Return [x, y] of the center of cell containing provided text 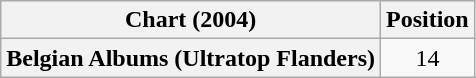
Belgian Albums (Ultratop Flanders) [191, 58]
Chart (2004) [191, 20]
Position [428, 20]
14 [428, 58]
